From the cell containing the given text, extract its center point as [x, y] coordinate. 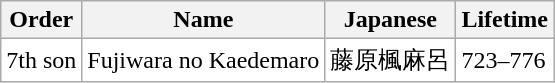
Fujiwara no Kaedemaro [204, 60]
7th son [42, 60]
Japanese [390, 20]
藤原楓麻呂 [390, 60]
Name [204, 20]
Order [42, 20]
Lifetime [505, 20]
723–776 [505, 60]
